For the text-containing cell, return its midpoint in (x, y) coordinate format. 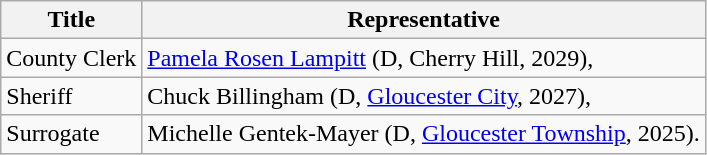
Sheriff (72, 96)
Pamela Rosen Lampitt (D, Cherry Hill, 2029), (424, 58)
Chuck Billingham (D, Gloucester City, 2027), (424, 96)
Michelle Gentek-Mayer (D, Gloucester Township, 2025). (424, 134)
County Clerk (72, 58)
Representative (424, 20)
Surrogate (72, 134)
Title (72, 20)
